Capture the cell that displays the provided text and extract its [x, y] central coordinate. 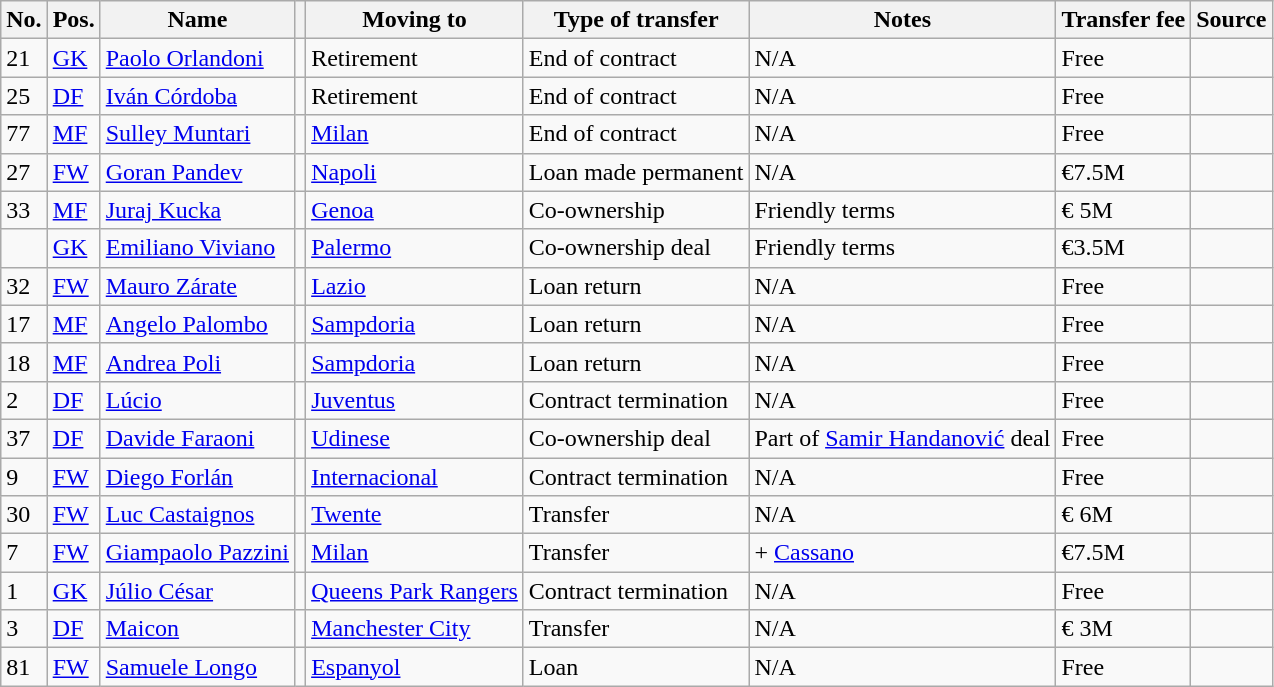
Pos. [74, 20]
9 [24, 477]
€ 6M [1124, 515]
Espanyol [415, 667]
Iván Córdoba [197, 96]
Goran Pandev [197, 172]
Giampaolo Pazzini [197, 553]
Queens Park Rangers [415, 591]
Mauro Zárate [197, 286]
Palermo [415, 248]
21 [24, 58]
37 [24, 438]
18 [24, 362]
Angelo Palombo [197, 324]
Andrea Poli [197, 362]
€ 5M [1124, 210]
3 [24, 629]
Twente [415, 515]
Juraj Kucka [197, 210]
77 [24, 134]
Sulley Muntari [197, 134]
33 [24, 210]
17 [24, 324]
Internacional [415, 477]
Lúcio [197, 400]
Transfer fee [1124, 20]
Samuele Longo [197, 667]
No. [24, 20]
Manchester City [415, 629]
2 [24, 400]
1 [24, 591]
Diego Forlán [197, 477]
Juventus [415, 400]
Lazio [415, 286]
Júlio César [197, 591]
Paolo Orlandoni [197, 58]
Udinese [415, 438]
Co-ownership [636, 210]
30 [24, 515]
Davide Faraoni [197, 438]
+ Cassano [902, 553]
Napoli [415, 172]
Loan made permanent [636, 172]
Luc Castaignos [197, 515]
Part of Samir Handanović deal [902, 438]
32 [24, 286]
€ 3M [1124, 629]
Notes [902, 20]
Source [1232, 20]
€3.5M [1124, 248]
7 [24, 553]
25 [24, 96]
Loan [636, 667]
Genoa [415, 210]
Moving to [415, 20]
Emiliano Viviano [197, 248]
Name [197, 20]
Type of transfer [636, 20]
81 [24, 667]
27 [24, 172]
Maicon [197, 629]
